Search for the cell housing the specified text and yield its (x, y) center coordinate. 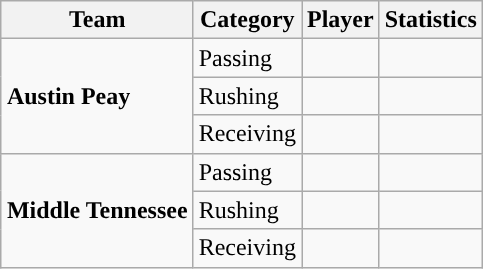
Team (97, 20)
Player (341, 20)
Statistics (430, 20)
Category (247, 20)
Austin Peay (97, 96)
Middle Tennessee (97, 210)
